Return [X, Y] of the center of cell containing provided text 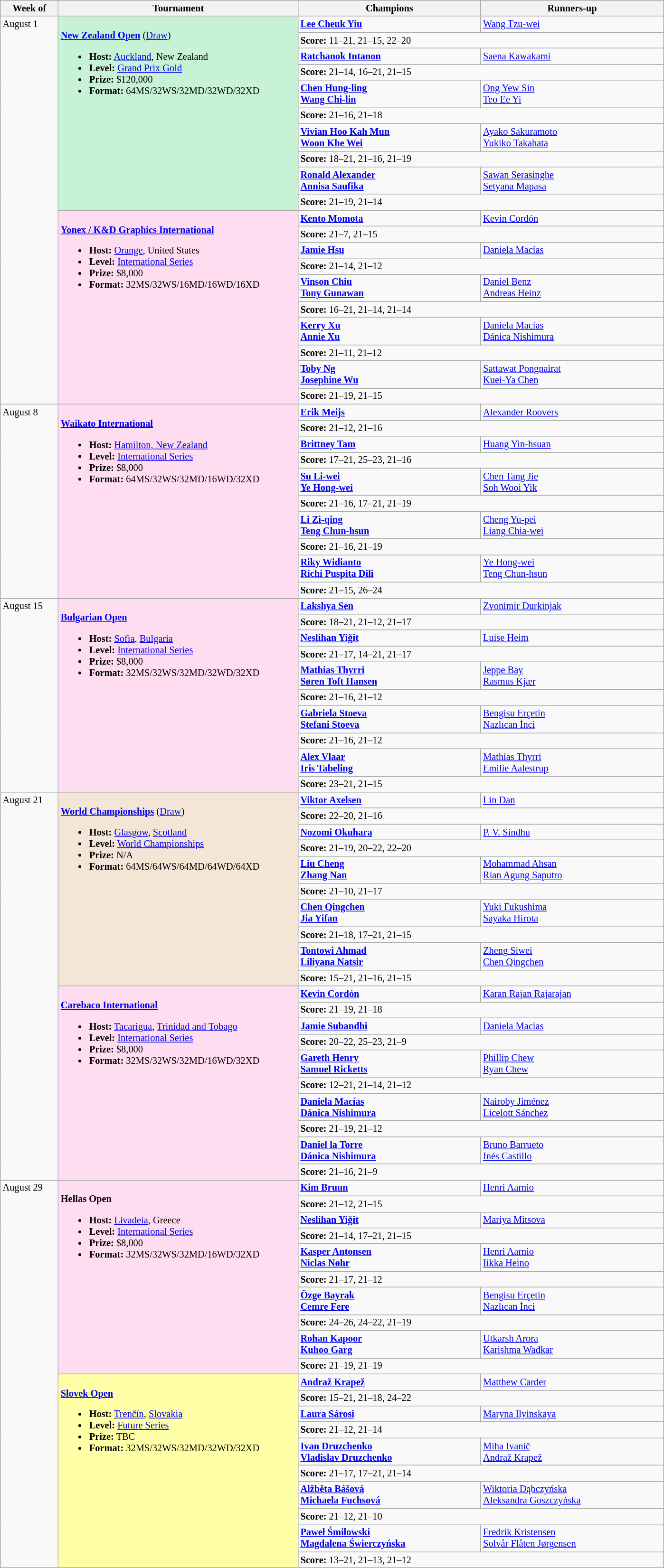
Daniel la Torre Dánica Nishimura [389, 1150]
Week of [29, 8]
Viktor Axelsen [389, 800]
Riky Widianto Richi Puspita Dili [389, 568]
Phillip Chew Ryan Chew [572, 1063]
Slovek OpenHost: Trenčín, SlovakiaLevel: Future SeriesPrize: TBCFormat: 32MS/32WS/32MD/32WD/32XD [179, 1471]
Ayako Sakuramoto Yukiko Takahata [572, 137]
Miha Ivanič Andraž Krapež [572, 1452]
Jeppe Bay Rasmus Kjær [572, 676]
Zvonimir Đurkinjak [572, 606]
Lin Dan [572, 800]
Brittney Tam [389, 444]
Ivan Druzchenko Vladislav Druzchenko [389, 1452]
Mariya Mitsova [572, 1220]
Saena Kawakami [572, 56]
Bruno Barrueto Inés Castillo [572, 1150]
Henri Aarnio Iikka Heino [572, 1258]
Score: 21–7, 21–15 [481, 234]
Chen Tang Jie Soh Wooi Yik [572, 482]
Gareth Henry Samuel Ricketts [389, 1063]
Su Li-wei Ye Hong-wei [389, 482]
Score: 21–14, 16–21, 21–15 [481, 72]
Huang Yin-hsuan [572, 444]
Score: 21–19, 21–12 [481, 1128]
Score: 18–21, 21–16, 21–19 [481, 159]
Luise Heim [572, 638]
Score: 17–21, 25–23, 21–16 [481, 460]
Nozomi Okuhara [389, 832]
Mohammad Ahsan Rian Agung Saputro [572, 870]
Yuki Fukushima Sayaka Hirota [572, 913]
Score: 21–15, 26–24 [481, 590]
Fredrik Kristensen Solvår Flåten Jørgensen [572, 1538]
August 1 [29, 210]
P. V. Sindhu [572, 832]
August 21 [29, 986]
Kasper Antonsen Niclas Nøhr [389, 1258]
Score: 21–19, 20–22, 22–20 [481, 848]
Ong Yew Sin Teo Ee Yi [572, 94]
Score: 21–16, 17–21, 21–19 [481, 503]
Score: 20–22, 25–23, 21–9 [481, 1042]
Score: 12–21, 21–14, 21–12 [481, 1085]
Score: 21–17, 17–21, 21–14 [481, 1473]
Score: 21–12, 21–14 [481, 1430]
Score: 21–14, 21–12 [481, 266]
Carebaco InternationalHost: Tacarigua, Trinidad and TobagoLevel: International SeriesPrize: $8,000Format: 32MS/32WS/32MD/16WD/32XD [179, 1083]
Jamie Hsu [389, 250]
Score: 15–21, 21–18, 24–22 [481, 1398]
Score: 13–21, 21–13, 21–12 [481, 1560]
Erik Meijs [389, 412]
Zheng Siwei Chen Qingchen [572, 957]
Champions [389, 8]
Mathias Thyrri Søren Toft Hansen [389, 676]
Kim Bruun [389, 1188]
Alex Vlaar Iris Tabeling [389, 762]
Alžběta Bášová Michaela Fuchsová [389, 1495]
Özge Bayrak Cemre Fere [389, 1301]
Score: 21–10, 21–17 [481, 892]
Tournament [179, 8]
Score: 21–19, 21–14 [481, 202]
Daniel Benz Andreas Heinz [572, 288]
Score: 18–21, 21–12, 21–17 [481, 622]
Score: 15–21, 21–16, 21–15 [481, 978]
Score: 16–21, 21–14, 21–14 [481, 310]
Matthew Carder [572, 1382]
Score: 21–19, 21–15 [481, 396]
Score: 21–16, 21–9 [481, 1172]
Waikato InternationalHost: Hamilton, New ZealandLevel: International SeriesPrize: $8,000Format: 64MS/32WS/32MD/16WD/32XD [179, 501]
Score: 21–18, 17–21, 21–15 [481, 935]
Kento Momota [389, 218]
Vinson Chiu Tony Gunawan [389, 288]
Score: 21–19, 21–18 [481, 1010]
Score: 11–21, 21–15, 22–20 [481, 40]
New Zealand Open (Draw)Host: Auckland, New ZealandLevel: Grand Prix GoldPrize: $120,000Format: 64MS/32WS/32MD/32WD/32XD [179, 113]
Runners-up [572, 8]
Vivian Hoo Kah Mun Woon Khe Wei [389, 137]
Henri Aarnio [572, 1188]
Score: 21–17, 14–21, 21–17 [481, 654]
Lakshya Sen [389, 606]
Score: 21–16, 21–19 [481, 547]
Score: 21–12, 21–16 [481, 428]
Andraž Krapež [389, 1382]
Ronald Alexander Annisa Saufika [389, 180]
Score: 21–16, 21–18 [481, 115]
Score: 21–12, 21–15 [481, 1204]
Gabriela Stoeva Stefani Stoeva [389, 719]
Jamie Subandhi [389, 1026]
Score: 23–21, 21–15 [481, 784]
Sawan Serasinghe Setyana Mapasa [572, 180]
Hellas OpenHost: Livadeia, GreeceLevel: International SeriesPrize: $8,000Format: 32MS/32WS/32MD/16WD/32XD [179, 1277]
World Championships (Draw)Host: Glasgow, ScotlandLevel: World ChampionshipsPrize: N/AFormat: 64MS/64WS/64MD/64WD/64XD [179, 889]
August 29 [29, 1374]
Liu Cheng Zhang Nan [389, 870]
Score: 21–11, 21–12 [481, 353]
August 15 [29, 695]
Yonex / K&D Graphics InternationalHost: Orange, United StatesLevel: International SeriesPrize: $8,000Format: 32MS/32WS/16MD/16WD/16XD [179, 308]
Tontowi Ahmad Liliyana Natsir [389, 957]
Lee Cheuk Yiu [389, 24]
Ye Hong-wei Teng Chun-hsun [572, 568]
Ratchanok Intanon [389, 56]
Mathias Thyrri Emilie Aalestrup [572, 762]
Cheng Yu-pei Liang Chia-wei [572, 525]
Score: 21–17, 21–12 [481, 1279]
Toby Ng Josephine Wu [389, 375]
Rohan Kapoor Kuhoo Garg [389, 1344]
Score: 21–14, 17–21, 21–15 [481, 1236]
Maryna Ilyinskaya [572, 1414]
Paweł Śmiłowski Magdalena Świerczyńska [389, 1538]
Li Zi-qing Teng Chun-hsun [389, 525]
Score: 24–26, 24–22, 21–19 [481, 1323]
Utkarsh Arora Karishma Wadkar [572, 1344]
Bulgarian OpenHost: Sofia, BulgariaLevel: International SeriesPrize: $8,000Format: 32MS/32WS/32MD/32WD/32XD [179, 695]
August 8 [29, 501]
Alexander Roovers [572, 412]
Karan Rajan Rajarajan [572, 994]
Chen Hung-ling Wang Chi-lin [389, 94]
Score: 21–12, 21–10 [481, 1517]
Wiktoria Dąbczyńska Aleksandra Goszczyńska [572, 1495]
Score: 22–20, 21–16 [481, 816]
Laura Sárosi [389, 1414]
Score: 21–19, 21–19 [481, 1366]
Wang Tzu-wei [572, 24]
Nairoby Jiménez Licelott Sánchez [572, 1107]
Chen Qingchen Jia Yifan [389, 913]
Kerry Xu Annie Xu [389, 331]
Sattawat Pongnairat Kuei-Ya Chen [572, 375]
